Return the (x, y) coordinate for the center point of the cell that contains the specified text.  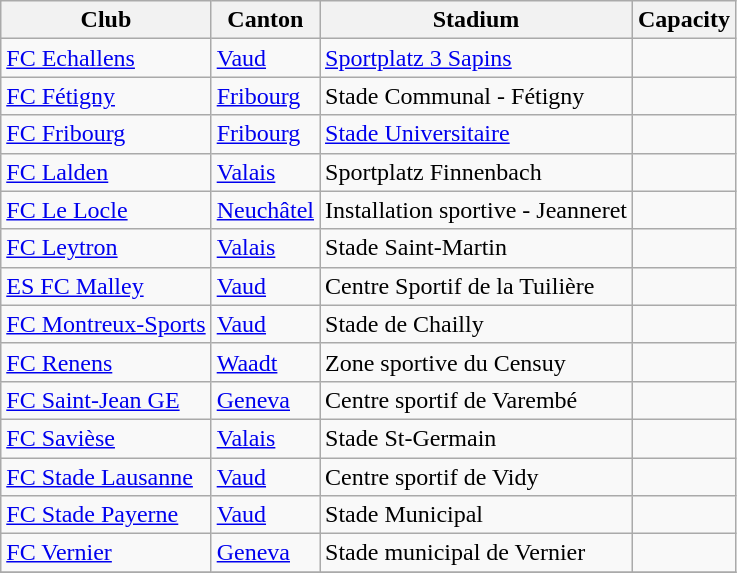
Stade de Chailly (476, 324)
FC Le Locle (106, 210)
Sportplatz 3 Sapins (476, 58)
FC Renens (106, 362)
Stade Municipal (476, 515)
FC Fétigny (106, 96)
FC Vernier (106, 553)
FC Echallens (106, 58)
FC Stade Payerne (106, 515)
Centre sportif de Varembé (476, 400)
Stade St-Germain (476, 438)
ES FC Malley (106, 286)
Sportplatz Finnenbach (476, 172)
Installation sportive - Jeanneret (476, 210)
FC Fribourg (106, 134)
Stadium (476, 20)
Stade municipal de Vernier (476, 553)
Neuchâtel (265, 210)
FC Stade Lausanne (106, 477)
Canton (265, 20)
FC Lalden (106, 172)
FC Saint-Jean GE (106, 400)
Club (106, 20)
Stade Communal - Fétigny (476, 96)
Stade Saint-Martin (476, 248)
FC Savièse (106, 438)
Centre Sportif de la Tuilière (476, 286)
Capacity (684, 20)
Waadt (265, 362)
FC Montreux-Sports (106, 324)
Centre sportif de Vidy (476, 477)
Zone sportive du Censuy (476, 362)
Stade Universitaire (476, 134)
FC Leytron (106, 248)
